Search for the cell housing the specified text and yield its [X, Y] center coordinate. 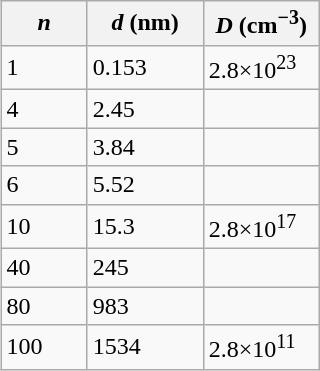
5 [44, 147]
0.153 [145, 68]
d (nm) [145, 24]
6 [44, 185]
983 [145, 306]
4 [44, 109]
15.3 [145, 226]
10 [44, 226]
2.45 [145, 109]
2.8×1023 [261, 68]
40 [44, 268]
245 [145, 268]
2.8×1011 [261, 348]
2.8×1017 [261, 226]
80 [44, 306]
1534 [145, 348]
3.84 [145, 147]
5.52 [145, 185]
n [44, 24]
D (cm−3) [261, 24]
1 [44, 68]
100 [44, 348]
